Determine the [X, Y] coordinate at the center of the cell enclosing the given text.  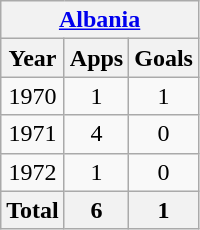
1970 [33, 96]
4 [96, 134]
1972 [33, 172]
Apps [96, 58]
Total [33, 210]
Year [33, 58]
Albania [100, 20]
6 [96, 210]
Goals [164, 58]
1971 [33, 134]
